Capture the cell that displays the provided text and extract its (X, Y) central coordinate. 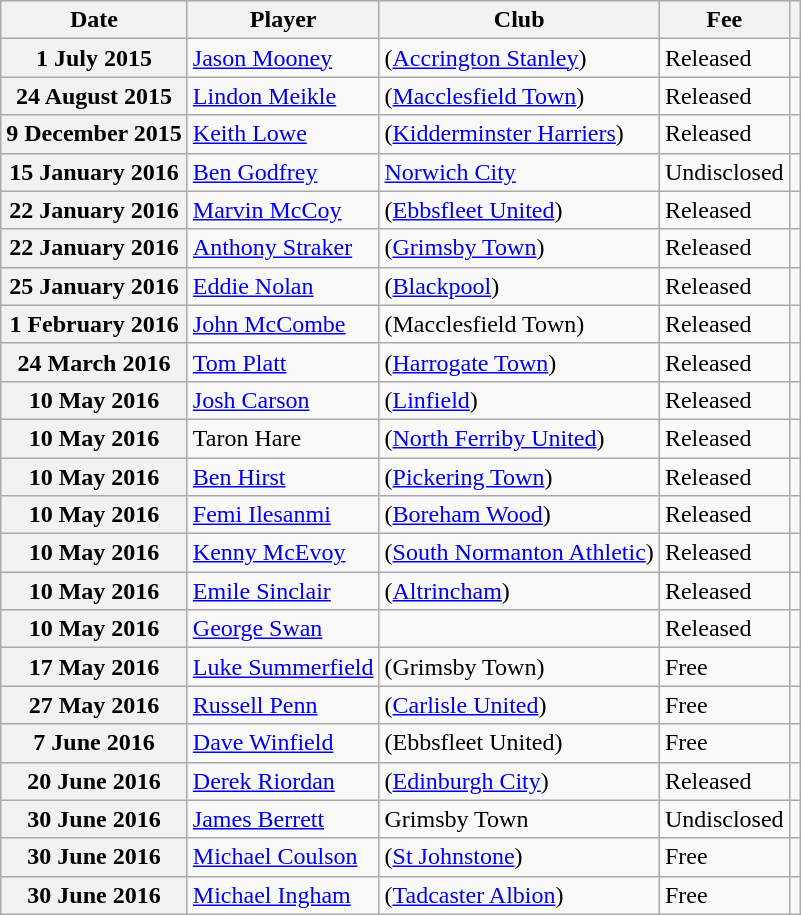
Keith Lowe (283, 134)
Russell Penn (283, 705)
15 January 2016 (94, 172)
Club (519, 20)
(Accrington Stanley) (519, 58)
George Swan (283, 629)
Marvin McCoy (283, 210)
(Pickering Town) (519, 477)
(South Normanton Athletic) (519, 553)
Derek Riordan (283, 781)
1 February 2016 (94, 324)
Player (283, 20)
James Berrett (283, 819)
Kenny McEvoy (283, 553)
25 January 2016 (94, 286)
(St Johnstone) (519, 857)
(North Ferriby United) (519, 438)
Taron Hare (283, 438)
Emile Sinclair (283, 591)
(Carlisle United) (519, 705)
Michael Ingham (283, 895)
Luke Summerfield (283, 667)
Jason Mooney (283, 58)
Norwich City (519, 172)
20 June 2016 (94, 781)
(Altrincham) (519, 591)
Date (94, 20)
Ben Godfrey (283, 172)
Eddie Nolan (283, 286)
(Boreham Wood) (519, 515)
Dave Winfield (283, 743)
Ben Hirst (283, 477)
24 March 2016 (94, 362)
Grimsby Town (519, 819)
17 May 2016 (94, 667)
(Tadcaster Albion) (519, 895)
(Blackpool) (519, 286)
Josh Carson (283, 400)
Tom Platt (283, 362)
Fee (724, 20)
27 May 2016 (94, 705)
Lindon Meikle (283, 96)
1 July 2015 (94, 58)
(Linfield) (519, 400)
Anthony Straker (283, 248)
24 August 2015 (94, 96)
9 December 2015 (94, 134)
Michael Coulson (283, 857)
John McCombe (283, 324)
Femi Ilesanmi (283, 515)
7 June 2016 (94, 743)
(Harrogate Town) (519, 362)
(Edinburgh City) (519, 781)
(Kidderminster Harriers) (519, 134)
